Search for the cell housing the specified text and yield its (x, y) center coordinate. 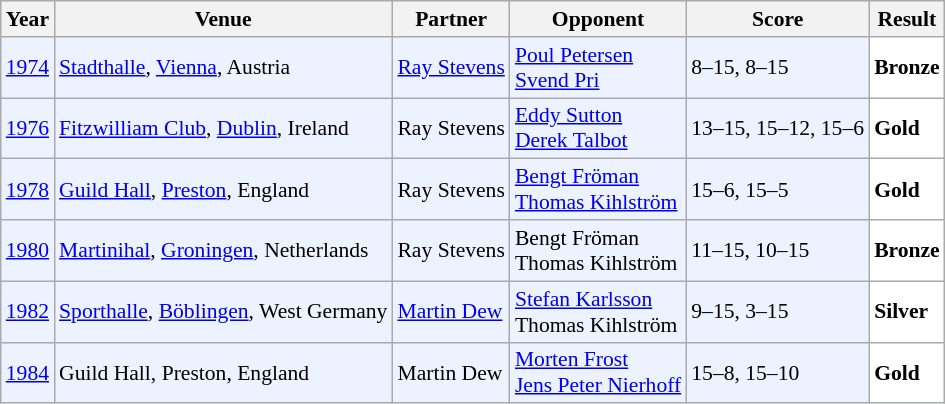
Silver (907, 312)
Opponent (598, 19)
Poul Petersen Svend Pri (598, 68)
1974 (28, 68)
Sporthalle, Böblingen, West Germany (223, 312)
Martinihal, Groningen, Netherlands (223, 250)
Fitzwilliam Club, Dublin, Ireland (223, 128)
11–15, 10–15 (778, 250)
9–15, 3–15 (778, 312)
15–8, 15–10 (778, 372)
Year (28, 19)
1976 (28, 128)
13–15, 15–12, 15–6 (778, 128)
1980 (28, 250)
15–6, 15–5 (778, 190)
Result (907, 19)
Morten Frost Jens Peter Nierhoff (598, 372)
Stefan Karlsson Thomas Kihlström (598, 312)
Venue (223, 19)
Eddy Sutton Derek Talbot (598, 128)
8–15, 8–15 (778, 68)
1978 (28, 190)
Stadthalle, Vienna, Austria (223, 68)
Partner (450, 19)
1982 (28, 312)
1984 (28, 372)
Score (778, 19)
